Scan for the cell matching the given text and deliver its (X, Y) coordinate at center. 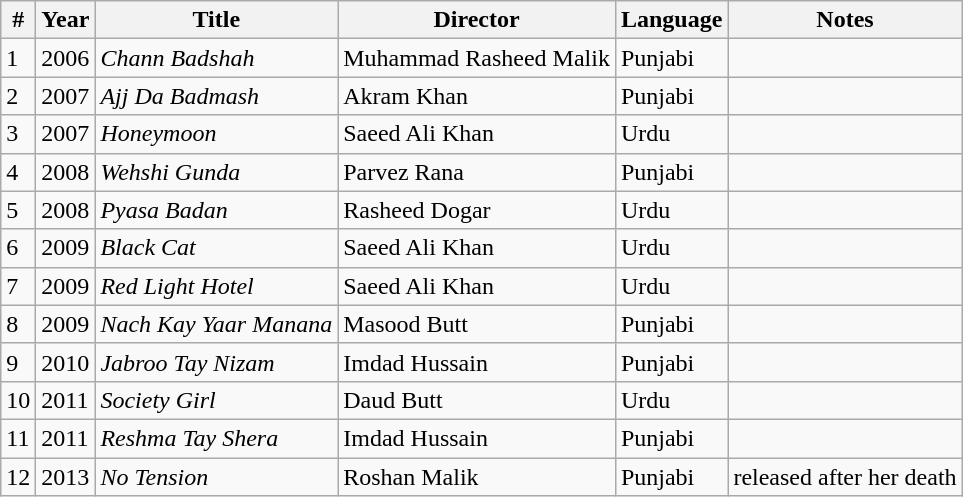
No Tension (216, 477)
Rasheed Dogar (477, 210)
4 (18, 172)
Pyasa Badan (216, 210)
Language (671, 20)
Daud Butt (477, 400)
Roshan Malik (477, 477)
2010 (66, 362)
Year (66, 20)
3 (18, 134)
# (18, 20)
Reshma Tay Shera (216, 438)
7 (18, 286)
Jabroo Tay Nizam (216, 362)
10 (18, 400)
Society Girl (216, 400)
Honeymoon (216, 134)
Nach Kay Yaar Manana (216, 324)
Masood Butt (477, 324)
9 (18, 362)
8 (18, 324)
5 (18, 210)
2013 (66, 477)
Muhammad Rasheed Malik (477, 58)
Wehshi Gunda (216, 172)
released after her death (845, 477)
Ajj Da Badmash (216, 96)
2 (18, 96)
Chann Badshah (216, 58)
12 (18, 477)
Black Cat (216, 248)
Parvez Rana (477, 172)
Akram Khan (477, 96)
Director (477, 20)
11 (18, 438)
1 (18, 58)
6 (18, 248)
Red Light Hotel (216, 286)
Title (216, 20)
Notes (845, 20)
2006 (66, 58)
